Identify which cell holds the provided text, then report its [x, y] central coordinate. 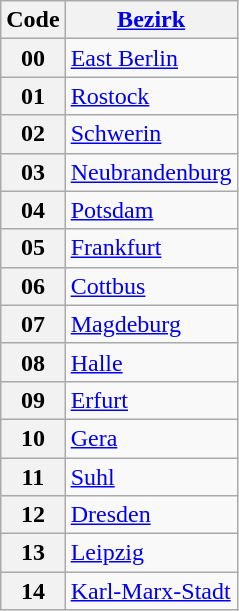
Rostock [151, 96]
Magdeburg [151, 324]
Dresden [151, 515]
Gera [151, 438]
00 [33, 58]
13 [33, 553]
Leipzig [151, 553]
Code [33, 20]
Schwerin [151, 134]
08 [33, 362]
07 [33, 324]
Suhl [151, 477]
Karl-Marx-Stadt [151, 591]
04 [33, 210]
Potsdam [151, 210]
03 [33, 172]
Halle [151, 362]
02 [33, 134]
14 [33, 591]
05 [33, 248]
09 [33, 400]
11 [33, 477]
12 [33, 515]
Bezirk [151, 20]
East Berlin [151, 58]
06 [33, 286]
Frankfurt [151, 248]
01 [33, 96]
Erfurt [151, 400]
Cottbus [151, 286]
Neubrandenburg [151, 172]
10 [33, 438]
